Extract the (X, Y) coordinate from the center of the cell holding the provided text.  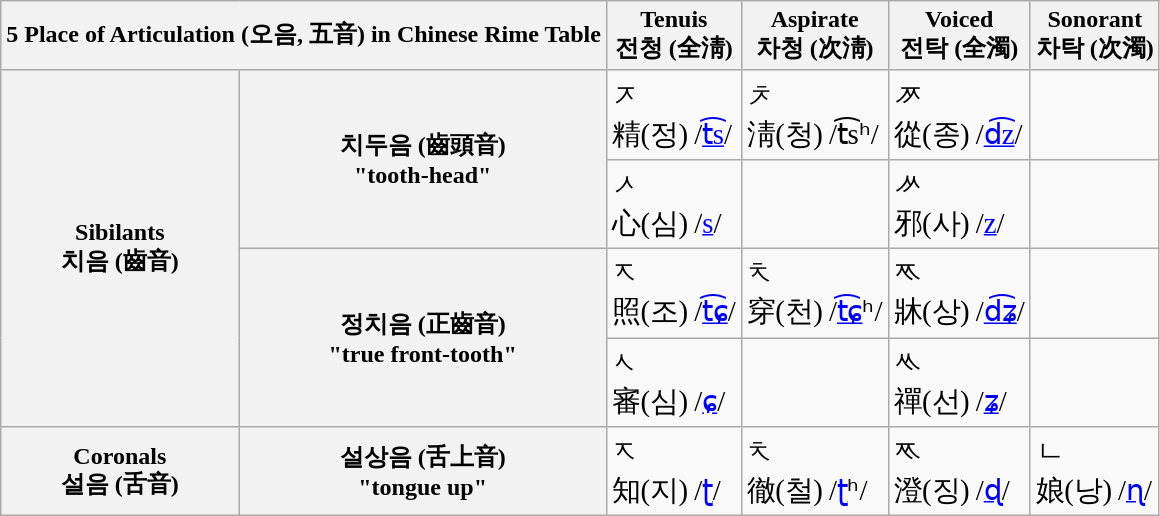
Tenuis전청 (全淸) (674, 36)
ᄽ邪(사) /z/ (959, 204)
Coronals설음 (舌音) (120, 472)
ᅎ精(정) /t͡s/ (674, 114)
ᅔ淸(청) /t͡sʰ/ (814, 114)
ᅐ照(조) /t͡ɕ/ (674, 292)
Sonorant차탁 (次濁) (1094, 36)
Voiced전탁 (全濁) (959, 36)
5 Place of Articulation (오음, 五音) in Chinese Rime Table (304, 36)
설상음 (舌上音)"tongue up" (423, 472)
ᅑ澄(징) /ɖ/ (959, 472)
ᅑ牀(상) /d͡ʑ/ (959, 292)
정치음 (正齒音)"true front-tooth" (423, 337)
ᅕ徹(철) /ʈʰ/ (814, 472)
ᅏ從(종) /d͡z/ (959, 114)
ᅕ穿(천) /t͡ɕʰ/ (814, 292)
ᄼ心(심) /s/ (674, 204)
Aspirate차청 (次淸) (814, 36)
ᄾ審(심) /ɕ/ (674, 382)
치두음 (齒頭音)"tooth-head" (423, 159)
Sibilants치음 (齒音) (120, 248)
ᄿ禪(선) /ʑ/ (959, 382)
ᅐ知(지) /ʈ/ (674, 472)
ㄴ娘(낭) /ɳ/ (1094, 472)
